Detect which cell encompasses the target text, then output its (X, Y) center coordinate. 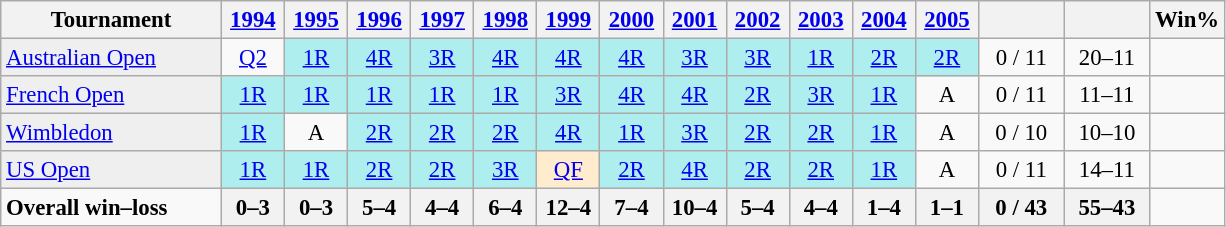
French Open (112, 95)
1999 (568, 20)
7–4 (632, 208)
Q2 (252, 58)
1–1 (946, 208)
2005 (946, 20)
2002 (758, 20)
1–4 (884, 208)
2001 (694, 20)
55–43 (1107, 208)
20–11 (1107, 58)
0 / 10 (1021, 133)
1996 (380, 20)
Win% (1188, 20)
Australian Open (112, 58)
0 / 43 (1021, 208)
2000 (632, 20)
10–4 (694, 208)
1998 (506, 20)
10–10 (1107, 133)
11–11 (1107, 95)
14–11 (1107, 170)
Wimbledon (112, 133)
QF (568, 170)
6–4 (506, 208)
US Open (112, 170)
12–4 (568, 208)
1995 (316, 20)
Tournament (112, 20)
1997 (442, 20)
2003 (820, 20)
1994 (252, 20)
2004 (884, 20)
Overall win–loss (112, 208)
